Extract the [x, y] coordinate from the center of the cell holding the provided text.  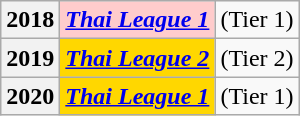
2020 [30, 96]
(Tier 2) [257, 58]
2019 [30, 58]
Thai League 2 [138, 58]
2018 [30, 20]
